Extract the [X, Y] coordinate from the center of the cell holding the provided text.  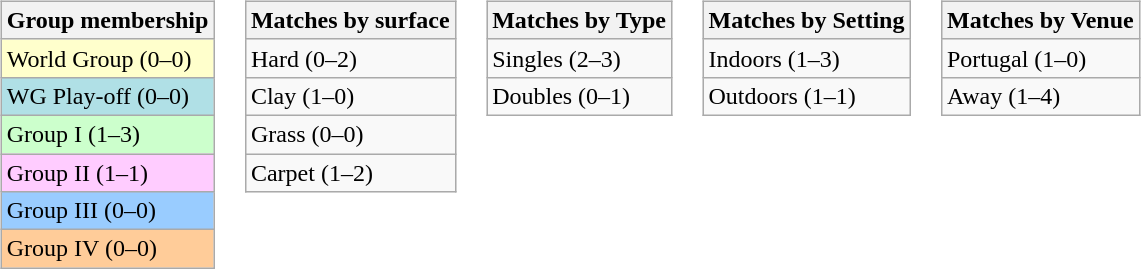
Clay (1–0) [350, 96]
Group II (1–1) [108, 173]
Group III (0–0) [108, 211]
Matches by surface [350, 20]
Carpet (1–2) [350, 173]
Grass (0–0) [350, 134]
Matches by Setting [806, 20]
Indoors (1–3) [806, 58]
Group membership [108, 20]
Portugal (1–0) [1040, 58]
Outdoors (1–1) [806, 96]
Group IV (0–0) [108, 249]
Away (1–4) [1040, 96]
Matches by Type [580, 20]
Doubles (0–1) [580, 96]
Group I (1–3) [108, 134]
Hard (0–2) [350, 58]
Matches by Venue [1040, 20]
World Group (0–0) [108, 58]
WG Play-off (0–0) [108, 96]
Singles (2–3) [580, 58]
